For the text-containing cell, return its midpoint in [X, Y] coordinate format. 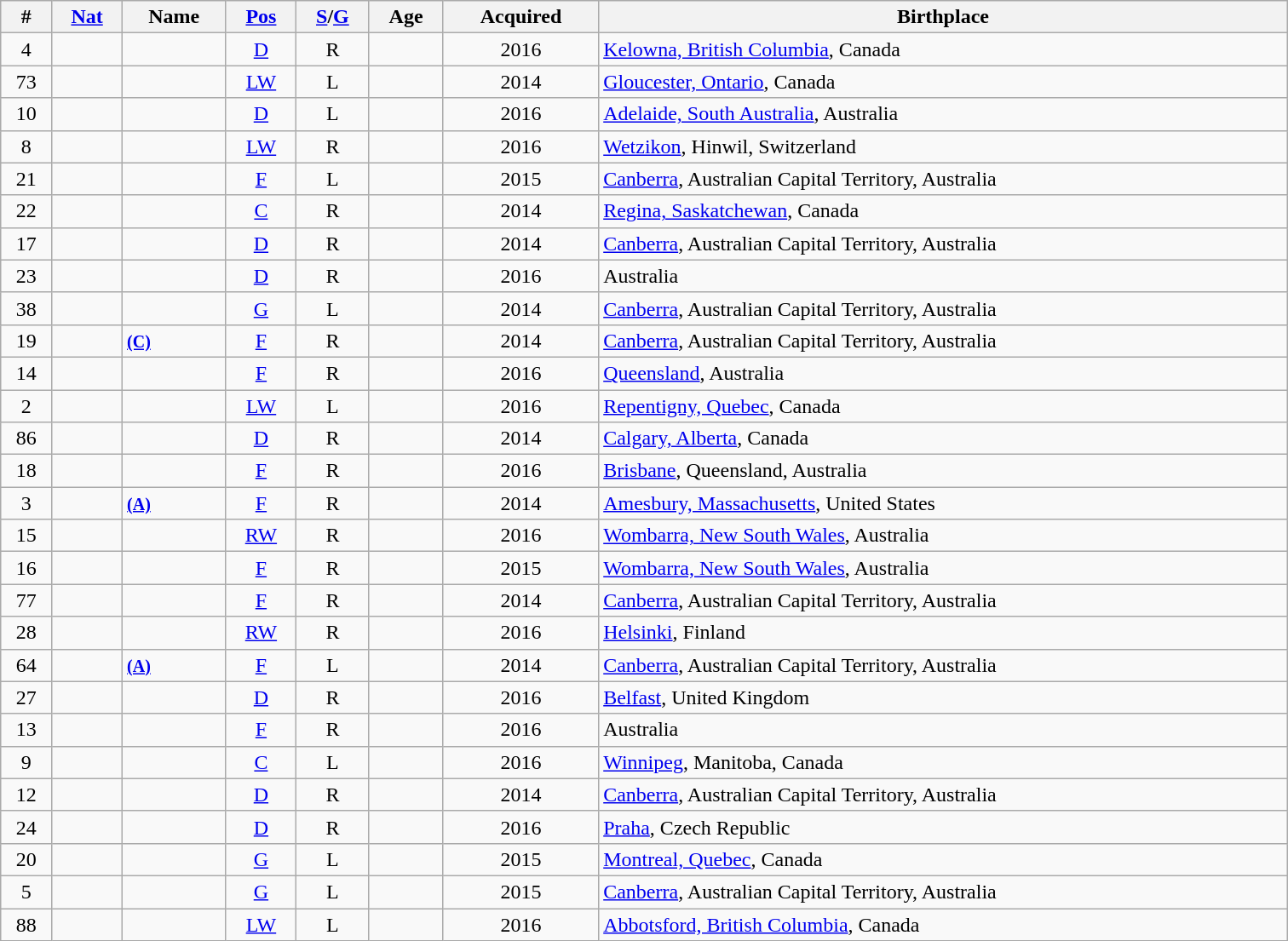
23 [26, 276]
Adelaide, South Australia, Australia [944, 114]
24 [26, 827]
Regina, Saskatchewan, Canada [944, 211]
2 [26, 406]
Queensland, Australia [944, 373]
Winnipeg, Manitoba, Canada [944, 762]
Repentigny, Quebec, Canada [944, 406]
28 [26, 633]
13 [26, 730]
4 [26, 49]
Montreal, Quebec, Canada [944, 859]
Belfast, United Kingdom [944, 697]
15 [26, 536]
Acquired [520, 17]
16 [26, 568]
20 [26, 859]
73 [26, 82]
19 [26, 341]
Abbotsford, British Columbia, Canada [944, 924]
21 [26, 179]
S/G [332, 17]
Nat [87, 17]
Praha, Czech Republic [944, 827]
8 [26, 146]
Wetzikon, Hinwil, Switzerland [944, 146]
22 [26, 211]
14 [26, 373]
Brisbane, Queensland, Australia [944, 471]
Kelowna, British Columbia, Canada [944, 49]
10 [26, 114]
Amesbury, Massachusetts, United States [944, 503]
3 [26, 503]
# [26, 17]
88 [26, 924]
(C) [175, 341]
12 [26, 795]
Gloucester, Ontario, Canada [944, 82]
64 [26, 665]
9 [26, 762]
Calgary, Alberta, Canada [944, 439]
18 [26, 471]
17 [26, 244]
77 [26, 600]
Pos [261, 17]
Birthplace [944, 17]
5 [26, 892]
Age [405, 17]
Helsinki, Finland [944, 633]
38 [26, 308]
Name [175, 17]
86 [26, 439]
27 [26, 697]
